Capture the cell that displays the provided text and extract its (X, Y) central coordinate. 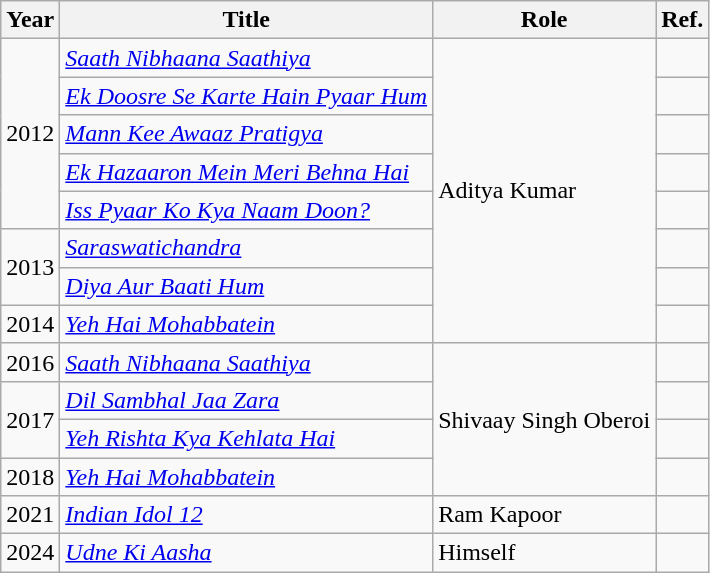
Dil Sambhal Jaa Zara (246, 400)
Shivaay Singh Oberoi (544, 419)
Diya Aur Baati Hum (246, 286)
Iss Pyaar Ko Kya Naam Doon? (246, 210)
2012 (30, 134)
2013 (30, 267)
Saraswatichandra (246, 248)
Ek Hazaaron Mein Meri Behna Hai (246, 172)
Title (246, 20)
Himself (544, 553)
Ref. (682, 20)
2018 (30, 477)
2024 (30, 553)
Udne Ki Aasha (246, 553)
Yeh Rishta Kya Kehlata Hai (246, 438)
Year (30, 20)
Aditya Kumar (544, 191)
2021 (30, 515)
Ram Kapoor (544, 515)
Mann Kee Awaaz Pratigya (246, 134)
Role (544, 20)
Ek Doosre Se Karte Hain Pyaar Hum (246, 96)
2014 (30, 324)
2016 (30, 362)
2017 (30, 419)
Indian Idol 12 (246, 515)
